Return the [x, y] coordinate for the center point of the cell that contains the specified text.  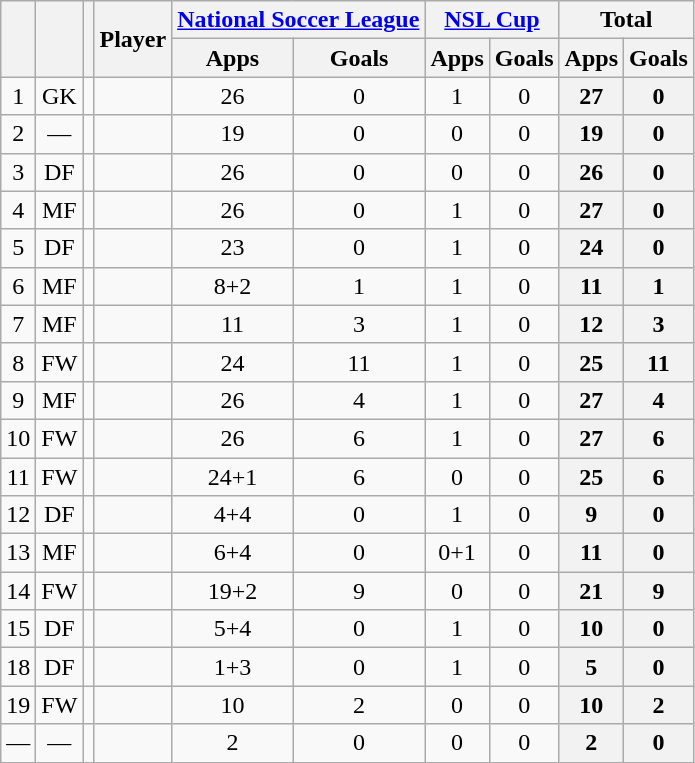
NSL Cup [492, 20]
National Soccer League [298, 20]
15 [18, 629]
8 [18, 362]
Total [626, 20]
6+4 [233, 553]
14 [18, 591]
0+1 [457, 553]
5+4 [233, 629]
19+2 [233, 591]
1+3 [233, 667]
7 [18, 324]
8+2 [233, 286]
18 [18, 667]
24+1 [233, 477]
21 [591, 591]
4+4 [233, 515]
GK [60, 96]
Player [133, 39]
23 [233, 248]
13 [18, 553]
